Identify which cell holds the provided text, then report its (X, Y) central coordinate. 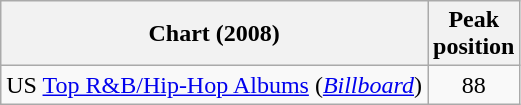
US Top R&B/Hip-Hop Albums (Billboard) (214, 85)
Peakposition (474, 34)
Chart (2008) (214, 34)
88 (474, 85)
